Extract the [X, Y] coordinate from the center of the cell holding the provided text.  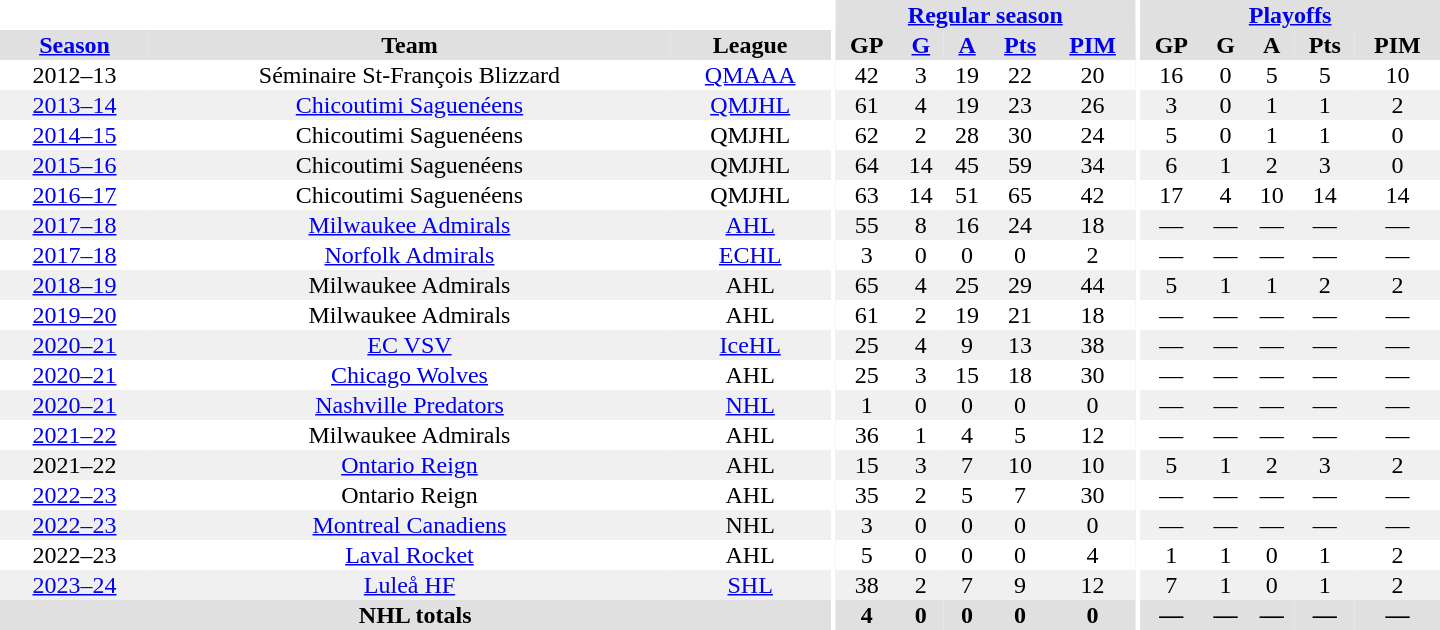
2018–19 [74, 285]
ECHL [750, 255]
63 [867, 195]
2023–24 [74, 585]
EC VSV [410, 345]
17 [1171, 195]
Chicago Wolves [410, 375]
28 [967, 135]
Playoffs [1290, 15]
59 [1020, 165]
2013–14 [74, 105]
2012–13 [74, 75]
44 [1092, 285]
23 [1020, 105]
Séminaire St-François Blizzard [410, 75]
2016–17 [74, 195]
6 [1171, 165]
21 [1020, 315]
Norfolk Admirals [410, 255]
26 [1092, 105]
QMAAA [750, 75]
Nashville Predators [410, 405]
Montreal Canadiens [410, 525]
Laval Rocket [410, 555]
Season [74, 45]
35 [867, 495]
Luleå HF [410, 585]
NHL totals [415, 615]
62 [867, 135]
SHL [750, 585]
13 [1020, 345]
2014–15 [74, 135]
36 [867, 435]
Regular season [986, 15]
34 [1092, 165]
45 [967, 165]
64 [867, 165]
51 [967, 195]
55 [867, 225]
29 [1020, 285]
2015–16 [74, 165]
20 [1092, 75]
2019–20 [74, 315]
League [750, 45]
IceHL [750, 345]
Team [410, 45]
8 [921, 225]
22 [1020, 75]
